Extract the (X, Y) coordinate from the center of the cell holding the provided text.  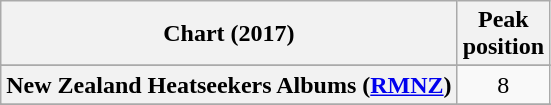
Peak position (503, 34)
New Zealand Heatseekers Albums (RMNZ) (229, 85)
8 (503, 85)
Chart (2017) (229, 34)
